Find where the given text appears and provide that cell's center as (X, Y) coordinate. 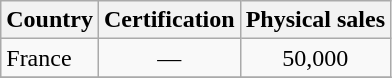
Physical sales (315, 20)
Country (50, 20)
50,000 (315, 58)
France (50, 58)
— (169, 58)
Certification (169, 20)
